Scan for the cell matching the given text and deliver its (x, y) coordinate at center. 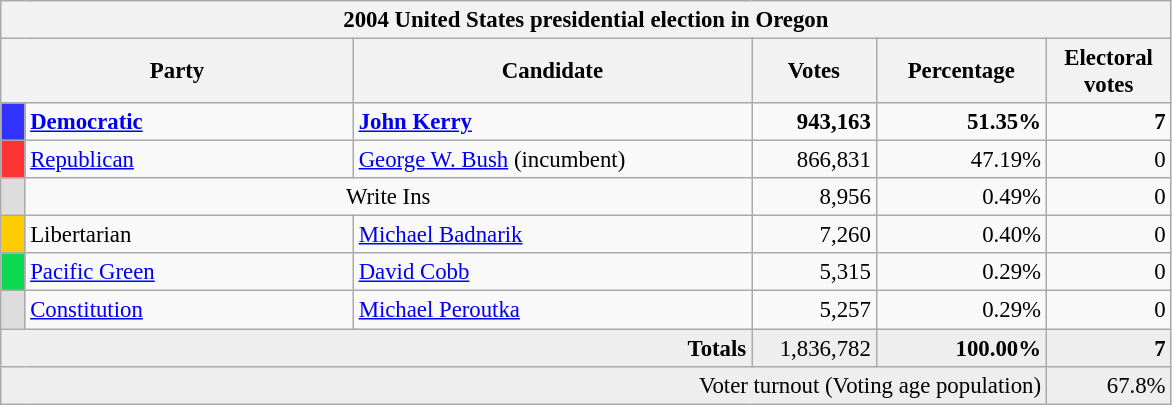
5,257 (814, 310)
0.49% (961, 197)
Constitution (189, 310)
Candidate (552, 72)
Electoral votes (1108, 72)
47.19% (961, 160)
8,956 (814, 197)
Libertarian (189, 235)
George W. Bush (incumbent) (552, 160)
0.40% (961, 235)
5,315 (814, 273)
51.35% (961, 122)
67.8% (1108, 385)
Pacific Green (189, 273)
Michael Badnarik (552, 235)
866,831 (814, 160)
Michael Peroutka (552, 310)
Totals (376, 348)
Democratic (189, 122)
Write Ins (388, 197)
100.00% (961, 348)
1,836,782 (814, 348)
Votes (814, 72)
Voter turnout (Voting age population) (524, 385)
John Kerry (552, 122)
2004 United States presidential election in Oregon (586, 20)
7,260 (814, 235)
943,163 (814, 122)
Party (178, 72)
Percentage (961, 72)
David Cobb (552, 273)
Republican (189, 160)
